Identify which cell holds the provided text, then report its [x, y] central coordinate. 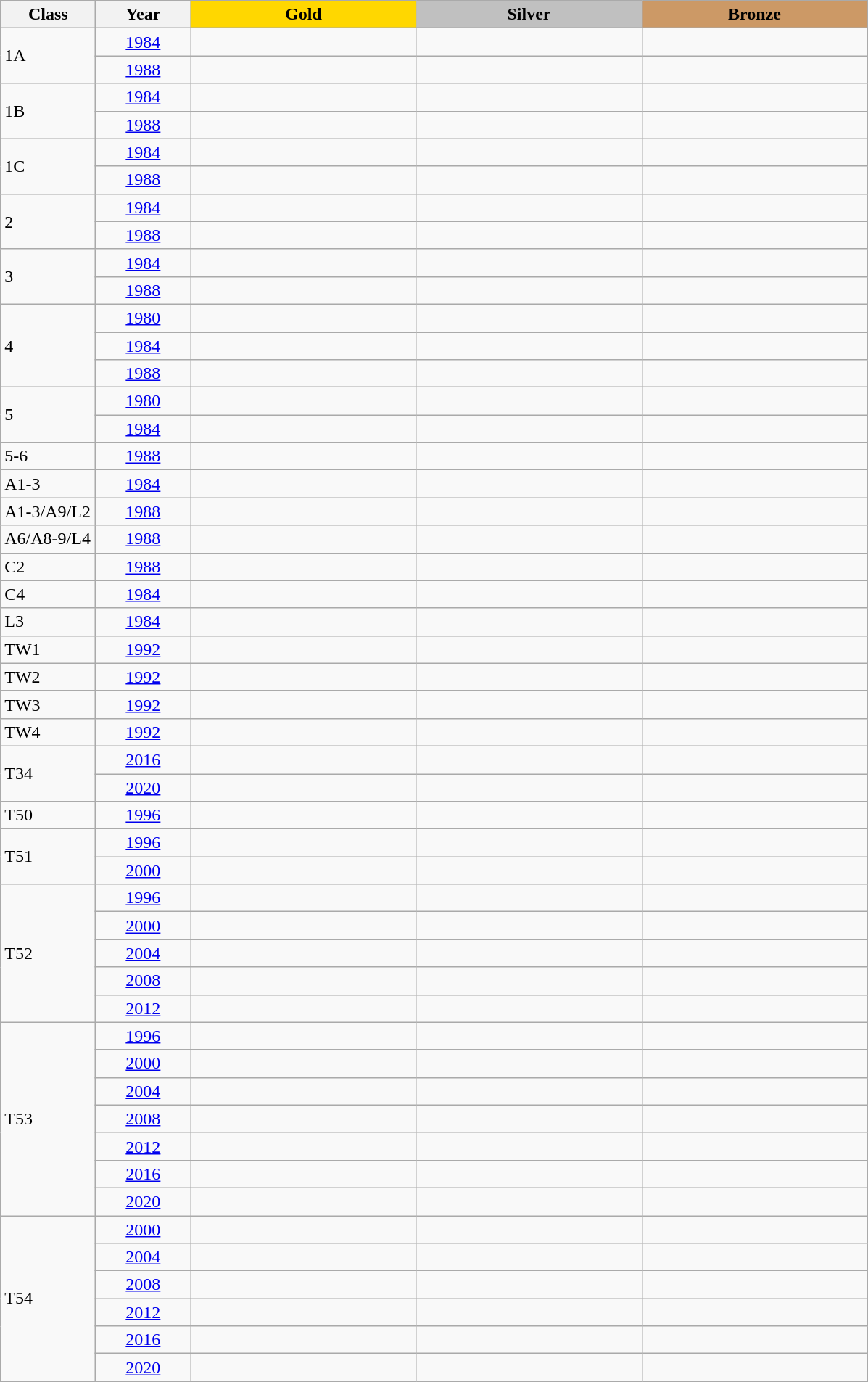
T50 [48, 815]
3 [48, 276]
C4 [48, 594]
L3 [48, 622]
TW1 [48, 649]
T51 [48, 857]
T34 [48, 773]
Gold [303, 15]
T53 [48, 1119]
Class [48, 15]
4 [48, 345]
T52 [48, 953]
5-6 [48, 456]
1B [48, 111]
Silver [529, 15]
A1-3/A9/L2 [48, 511]
C2 [48, 567]
A6/A8-9/L4 [48, 539]
Bronze [754, 15]
5 [48, 415]
TW4 [48, 732]
1C [48, 166]
TW3 [48, 704]
TW2 [48, 677]
T54 [48, 1299]
2 [48, 221]
Year [144, 15]
A1-3 [48, 484]
1A [48, 56]
